Output the [X, Y] coordinate of the center of the cell containing the given text.  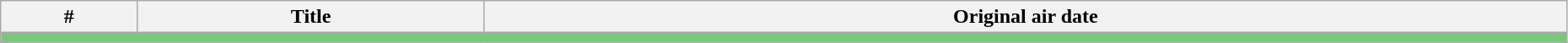
Title [311, 17]
# [69, 17]
Original air date [1026, 17]
